Extract the [X, Y] coordinate from the center of the cell holding the provided text.  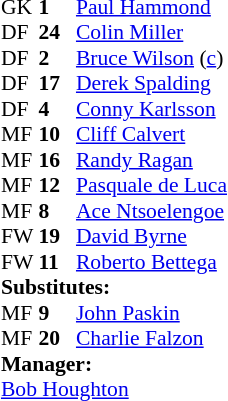
John Paskin [152, 313]
10 [57, 135]
Cliff Calvert [152, 135]
9 [57, 313]
2 [57, 58]
20 [57, 339]
4 [57, 109]
Derek Spalding [152, 83]
24 [57, 33]
11 [57, 262]
Pasquale de Luca [152, 185]
Bruce Wilson (c) [152, 58]
David Byrne [152, 237]
Charlie Falzon [152, 339]
Roberto Bettega [152, 262]
12 [57, 185]
Randy Ragan [152, 160]
16 [57, 160]
17 [57, 83]
Conny Karlsson [152, 109]
Colin Miller [152, 33]
Ace Ntsoelengoe [152, 211]
Manager: [114, 364]
19 [57, 237]
Substitutes: [114, 287]
8 [57, 211]
